Return (X, Y) of the center of cell containing provided text 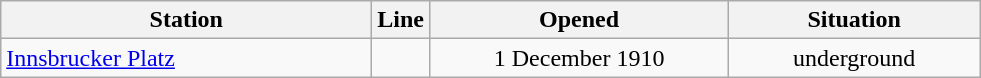
Station (186, 20)
Opened (580, 20)
Line (401, 20)
Innsbrucker Platz (186, 58)
1 December 1910 (580, 58)
Situation (854, 20)
underground (854, 58)
